Scan for the cell matching the given text and deliver its (X, Y) coordinate at center. 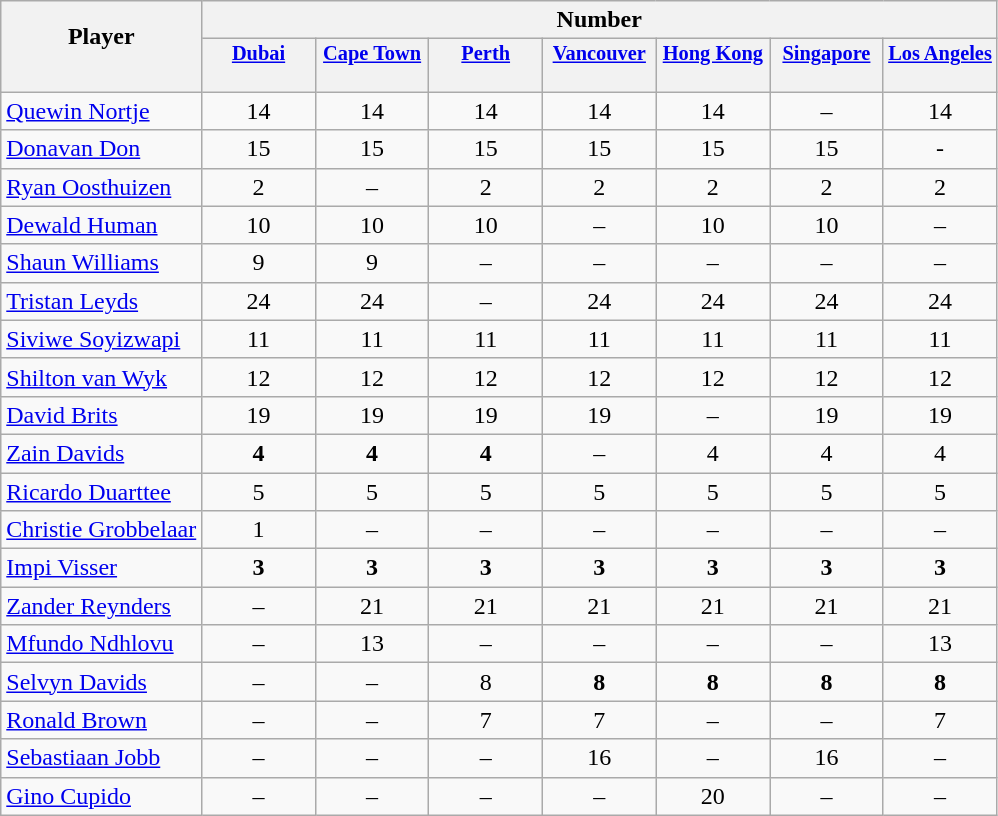
- (940, 149)
Dubai (259, 54)
Quewin Nortje (102, 111)
Donavan Don (102, 149)
Christie Grobbelaar (102, 530)
1 (259, 530)
Tristan Leyds (102, 301)
Hong Kong (713, 54)
20 (713, 796)
Los Angeles (940, 54)
David Brits (102, 415)
Dewald Human (102, 225)
Shaun Williams (102, 263)
Sebastiaan Jobb (102, 758)
Ricardo Duarttee (102, 491)
Impi Visser (102, 568)
Shilton van Wyk (102, 377)
Ryan Oosthuizen (102, 187)
Vancouver (599, 54)
Selvyn Davids (102, 682)
Gino Cupido (102, 796)
Cape Town (372, 54)
Zander Reynders (102, 606)
Siviwe Soyizwapi (102, 339)
Number (600, 20)
Ronald Brown (102, 720)
Perth (486, 54)
Mfundo Ndhlovu (102, 644)
Zain Davids (102, 453)
Singapore (827, 54)
Player (102, 36)
